Return the (x, y) coordinate for the center point of the cell that contains the specified text.  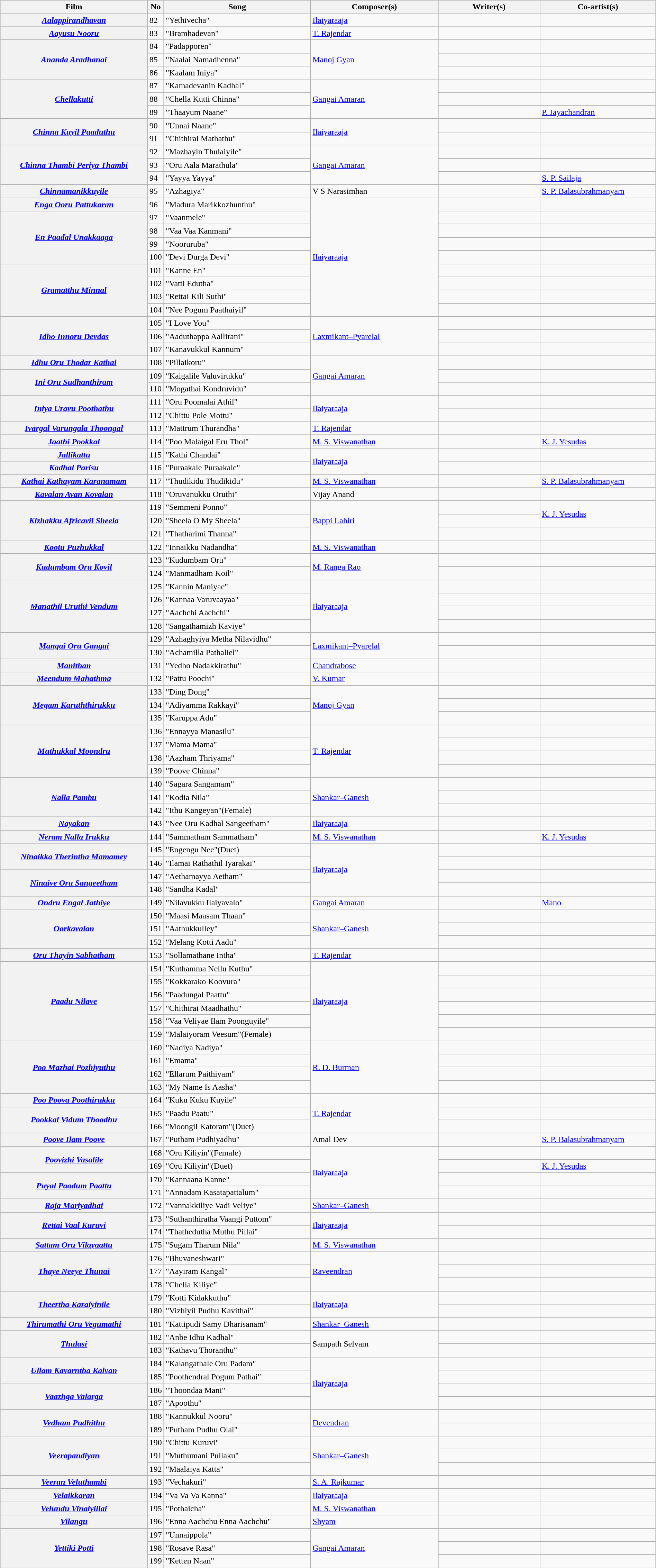
85 (156, 60)
"Muthumani Pullaku" (237, 1456)
"Kaigalile Valuvirukku" (237, 375)
196 (156, 1522)
"Kannin Maniyae" (237, 587)
Kootu Puzhukkal (74, 547)
Meendum Mahathma (74, 679)
134 (156, 705)
"Chithirai Mathathu" (237, 138)
"Kalangathale Oru Padam" (237, 1363)
"Aaduthappa Aallirani" (237, 336)
S. P. Sailaja (598, 178)
Poove Ilam Poove (74, 1140)
"Manmadham Koil" (237, 573)
"Emama" (237, 1061)
"Vaa Vaa Kanmani" (237, 231)
"Yayya Yayya" (237, 178)
"Oru Kiliyin"(Female) (237, 1153)
124 (156, 573)
Thaye Neeye Thunai (74, 1271)
Ullam Kavarntha Kalvan (74, 1370)
Poovizhi Vasalile (74, 1159)
"Mogathai Kondruvidu" (237, 389)
"Rettai Kili Suthi" (237, 297)
"Devi Durga Devi" (237, 257)
174 (156, 1232)
"Kotti Kidakkuthu" (237, 1298)
"Achamilla Pathaliel" (237, 652)
104 (156, 310)
"Vizhiyil Pudhu Kavithai" (237, 1311)
178 (156, 1285)
118 (156, 494)
"Kannaana Kanne" (237, 1179)
Veeran Veluthambi (74, 1482)
No (156, 7)
"Kathi Chandai" (237, 455)
"Vannakkiliye Vadi Veliye" (237, 1205)
92 (156, 152)
Kavalan Avan Kovalan (74, 494)
133 (156, 692)
91 (156, 138)
154 (156, 968)
172 (156, 1205)
"Paadungal Paattu" (237, 995)
"Nee Pogum Paathaiyil" (237, 310)
"Maalaiya Katta" (237, 1469)
139 (156, 771)
164 (156, 1100)
Velundu Vinaiyillai (74, 1508)
167 (156, 1140)
84 (156, 46)
"Padapporen" (237, 46)
Ninaive Oru Sangeetham (74, 883)
V. Kumar (374, 679)
Poo Poova Poothirukku (74, 1100)
"Pillaikoru" (237, 362)
"Mama Mama" (237, 744)
"Nadiya Nadiya" (237, 1048)
93 (156, 165)
165 (156, 1113)
"Sagara Sangamam" (237, 784)
145 (156, 850)
87 (156, 86)
"Chella Kiliye" (237, 1285)
"Aachchi Aachchi" (237, 613)
"Aethamayya Aetham" (237, 876)
Paadu Nilave (74, 1001)
"Vaa Veliyae Ilam Poonguyile" (237, 1021)
110 (156, 389)
"Moongil Katoram"(Duet) (237, 1126)
"Sangathamizh Kaviye" (237, 626)
143 (156, 824)
Yettiki Potti (74, 1548)
Writer(s) (489, 7)
R. D. Burman (374, 1067)
Ananda Aradhanai (74, 60)
Velaikkaran (74, 1495)
176 (156, 1258)
Raveendran (374, 1271)
95 (156, 191)
M. Ranga Rao (374, 567)
Thirumathi Oru Vegumathi (74, 1324)
"Sollamathane Intha" (237, 955)
183 (156, 1350)
"Unnai Naane" (237, 125)
161 (156, 1061)
"My Name Is Aasha" (237, 1087)
Kadhal Parisu (74, 468)
Manithan (74, 665)
100 (156, 257)
127 (156, 613)
Kizhakku Africavil Sheela (74, 520)
182 (156, 1337)
140 (156, 784)
"Yedho Nadakkirathu" (237, 665)
191 (156, 1456)
141 (156, 797)
132 (156, 679)
103 (156, 297)
"Oruvanukku Oruthi" (237, 494)
89 (156, 112)
106 (156, 336)
169 (156, 1166)
Devendran (374, 1423)
108 (156, 362)
142 (156, 810)
Idhu Oru Thodar Kathai (74, 362)
171 (156, 1192)
"Kathavu Thoranthu" (237, 1350)
116 (156, 468)
"Kannukkul Nooru" (237, 1416)
"Kanne En" (237, 270)
"Ilamai Rathathil Iyarakai" (237, 863)
"Innaikku Nadandha" (237, 547)
"Kodia Nila" (237, 797)
Jaathi Pookkal (74, 442)
107 (156, 349)
"Unnaippola" (237, 1535)
Thulasi (74, 1344)
"Kuku Kuku Kuyile" (237, 1100)
128 (156, 626)
156 (156, 995)
"Vaanmele" (237, 218)
Iniya Uravu Poothathu (74, 409)
Neram Nalla Irukku (74, 837)
"Thudikidu Thudikidu" (237, 481)
122 (156, 547)
Rettai Vaal Kuruvi (74, 1225)
177 (156, 1271)
112 (156, 415)
Poo Mazhai Pozhiyuthu (74, 1067)
"Oru Aala Marathula" (237, 165)
"Paadu Paatu" (237, 1113)
"Aathukkulley" (237, 929)
194 (156, 1495)
121 (156, 534)
125 (156, 587)
Chinna Kuyil Paaduthu (74, 132)
168 (156, 1153)
102 (156, 283)
137 (156, 744)
Jallikattu (74, 455)
126 (156, 600)
153 (156, 955)
123 (156, 560)
Sattam Oru Vilayaattu (74, 1245)
Song (237, 7)
"Thoondaa Mani" (237, 1390)
"Poo Malaigal Eru Thol" (237, 442)
114 (156, 442)
"Oru Poomalai Athil" (237, 402)
"Sheela O My Sheela" (237, 520)
"Sandha Kadal" (237, 889)
"Azhagiya" (237, 191)
155 (156, 981)
151 (156, 929)
"Madura Marikkozhunthu" (237, 205)
160 (156, 1048)
159 (156, 1034)
"Nilavukku Ilaiyavalo" (237, 903)
157 (156, 1008)
Film (74, 7)
Chandrabose (374, 665)
"Kaalam Iniya" (237, 73)
Mangai Oru Gangai (74, 646)
189 (156, 1430)
"Ellarum Paithiyam" (237, 1074)
Vedham Pudhithu (74, 1423)
"Oru Kiliyin"(Duet) (237, 1166)
"Chittu Pole Mottu" (237, 415)
Amal Dev (374, 1140)
173 (156, 1218)
188 (156, 1416)
Ondru Engal Jathiye (74, 903)
Vaazhga Valarga (74, 1396)
"Nee Oru Kadhal Sangeetham" (237, 824)
Oorkavalan (74, 929)
"Bramhadevan" (237, 33)
S. A. Rajkumar (374, 1482)
"Apoothu" (237, 1403)
82 (156, 20)
"Thatharimi Thanna" (237, 534)
Aalappirandhavan (74, 20)
"Aayiram Kangal" (237, 1271)
Pookkal Vidum Thoodhu (74, 1120)
186 (156, 1390)
"Ennayya Manasilu" (237, 731)
"Nooruruba" (237, 244)
"Pothaicha" (237, 1508)
"Ketten Naan" (237, 1561)
Co-artist(s) (598, 7)
170 (156, 1179)
117 (156, 481)
Enga Ooru Pattukaran (74, 205)
179 (156, 1298)
"Enna Aachchu Enna Aachchu" (237, 1522)
"Azhaghyiya Metha Nilavidhu" (237, 639)
"Ithu Kangeyan"(Female) (237, 810)
Gramatthu Minnal (74, 290)
"Rosave Rasa" (237, 1548)
185 (156, 1377)
184 (156, 1363)
97 (156, 218)
Oru Thayin Sabhatham (74, 955)
"Melang Kotti Aadu" (237, 942)
83 (156, 33)
Puyal Paadum Paattu (74, 1186)
175 (156, 1245)
"Puraakale Puraakale" (237, 468)
144 (156, 837)
"Chittu Kuruvi" (237, 1443)
Mano (598, 903)
120 (156, 520)
Raja Mariyadhai (74, 1205)
180 (156, 1311)
"Mattrum Thurandha" (237, 428)
129 (156, 639)
"Malaiyoram Veesum"(Female) (237, 1034)
195 (156, 1508)
113 (156, 428)
94 (156, 178)
"Naalai Namadhenna" (237, 60)
"Kuthamma Nellu Kuthu" (237, 968)
Nayakan (74, 824)
"Thathedutha Muthu Pillai" (237, 1232)
163 (156, 1087)
111 (156, 402)
Chellakutti (74, 99)
190 (156, 1443)
Kudumbam Oru Kovil (74, 567)
Ninaikka Therintha Mamamey (74, 856)
Veerapandiyan (74, 1456)
136 (156, 731)
Nalla Pambu (74, 797)
Chinnamanikkuyile (74, 191)
"Vatti Edutha" (237, 283)
96 (156, 205)
"Sugam Tharum Nila" (237, 1245)
V S Narasimhan (374, 191)
"Chella Kutti Chinna" (237, 99)
181 (156, 1324)
Sampath Selvam (374, 1344)
"Annadam Kasatapattalum" (237, 1192)
Shyam (374, 1522)
"Bhuvaneshwari" (237, 1258)
Bappi Lahiri (374, 520)
147 (156, 876)
"Kokkarako Koovura" (237, 981)
101 (156, 270)
"Maasi Maasam Thaan" (237, 916)
"Karuppa Adu" (237, 718)
98 (156, 231)
158 (156, 1021)
197 (156, 1535)
P. Jayachandran (598, 112)
193 (156, 1482)
Vilangu (74, 1522)
Composer(s) (374, 7)
"Pattu Poochi" (237, 679)
Ivargal Varungala Thoongal (74, 428)
Theertha Karaiyinile (74, 1304)
138 (156, 758)
"Putham Pudhiyadhu" (237, 1140)
192 (156, 1469)
148 (156, 889)
Chinna Thambi Periya Thambi (74, 165)
"Poothendral Pogum Pathai" (237, 1377)
"Va Va Va Kanna" (237, 1495)
"Sammatham Sammatham" (237, 837)
"I Love You" (237, 323)
109 (156, 375)
"Anbe Idhu Kadhal" (237, 1337)
"Semmeni Ponno" (237, 507)
99 (156, 244)
"Suthanthiratha Vaangi Puttom" (237, 1218)
150 (156, 916)
88 (156, 99)
198 (156, 1548)
Kathai Kathayam Karanamam (74, 481)
"Poove Chinna" (237, 771)
"Kamadevanin Kadhal" (237, 86)
115 (156, 455)
Idho Innoru Devdas (74, 336)
149 (156, 903)
105 (156, 323)
90 (156, 125)
"Kudumbam Oru" (237, 560)
199 (156, 1561)
86 (156, 73)
Muthukkal Moondru (74, 751)
135 (156, 718)
"Putham Pudhu Olai" (237, 1430)
Ini Oru Sudhanthiram (74, 382)
"Kattipudi Samy Dharisanam" (237, 1324)
131 (156, 665)
"Aazham Thriyama" (237, 758)
Vijay Anand (374, 494)
Manathil Uruthi Vendum (74, 606)
"Kanavukkul Kannum" (237, 349)
162 (156, 1074)
"Vechakuri" (237, 1482)
187 (156, 1403)
119 (156, 507)
Megam Karuththirukku (74, 705)
"Adiyamma Rakkayi" (237, 705)
"Thaayum Naane" (237, 112)
"Kannaa Varuvaayaa" (237, 600)
146 (156, 863)
"Ding Dong" (237, 692)
En Paadal Unakkaaga (74, 237)
"Mazhayin Thulaiyile" (237, 152)
"Yethivecha" (237, 20)
166 (156, 1126)
152 (156, 942)
"Engengu Nee"(Duet) (237, 850)
130 (156, 652)
Aayusu Nooru (74, 33)
"Chithirai Maadhathu" (237, 1008)
